Provide the (x, y) coordinate of the cell's center where the given text is located.  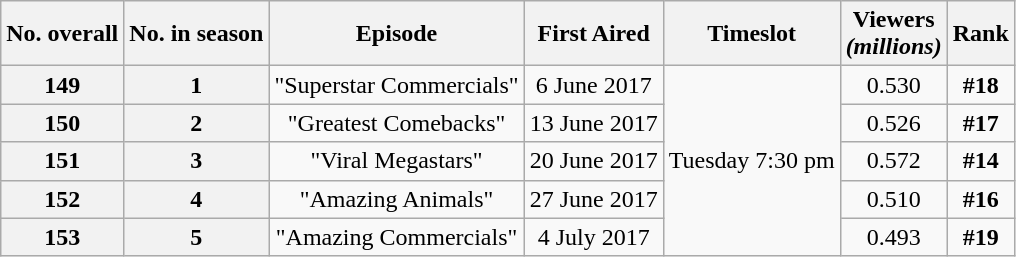
150 (62, 123)
0.510 (894, 199)
#14 (980, 161)
151 (62, 161)
0.526 (894, 123)
Rank (980, 34)
Timeslot (752, 34)
0.572 (894, 161)
"Amazing Animals" (396, 199)
Episode (396, 34)
No. overall (62, 34)
Viewers(millions) (894, 34)
Tuesday 7:30 pm (752, 161)
13 June 2017 (594, 123)
3 (196, 161)
"Greatest Comebacks" (396, 123)
#16 (980, 199)
0.493 (894, 237)
153 (62, 237)
0.530 (894, 85)
6 June 2017 (594, 85)
"Amazing Commercials" (396, 237)
27 June 2017 (594, 199)
#18 (980, 85)
152 (62, 199)
No. in season (196, 34)
"Viral Megastars" (396, 161)
First Aired (594, 34)
"Superstar Commercials" (396, 85)
2 (196, 123)
1 (196, 85)
4 (196, 199)
20 June 2017 (594, 161)
5 (196, 237)
4 July 2017 (594, 237)
#17 (980, 123)
#19 (980, 237)
149 (62, 85)
